Identify which cell holds the provided text, then report its (x, y) central coordinate. 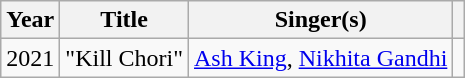
2021 (30, 58)
Ash King, Nikhita Gandhi (320, 58)
Year (30, 20)
Title (124, 20)
"Kill Chori" (124, 58)
Singer(s) (320, 20)
